Find where the given text appears and provide that cell's center as [x, y] coordinate. 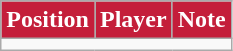
Player [133, 20]
Position [48, 20]
Note [202, 20]
